Return (X, Y) of the center of cell containing provided text 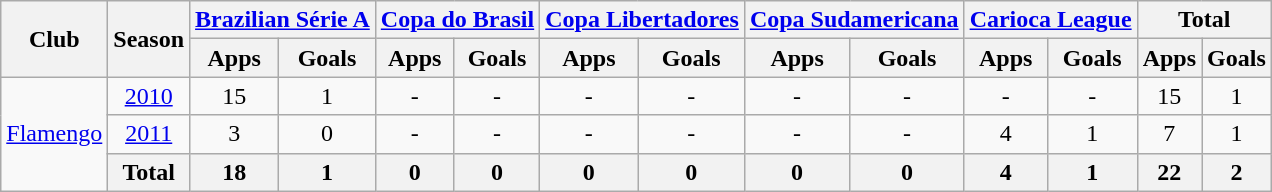
2011 (149, 134)
Copa do Brasil (457, 20)
Season (149, 39)
3 (234, 134)
2 (1237, 172)
Club (54, 39)
Copa Libertadores (642, 20)
Flamengo (54, 134)
7 (1169, 134)
22 (1169, 172)
18 (234, 172)
Carioca League (1050, 20)
Brazilian Série A (283, 20)
Copa Sudamericana (854, 20)
2010 (149, 96)
